Capture the cell that displays the provided text and extract its (x, y) central coordinate. 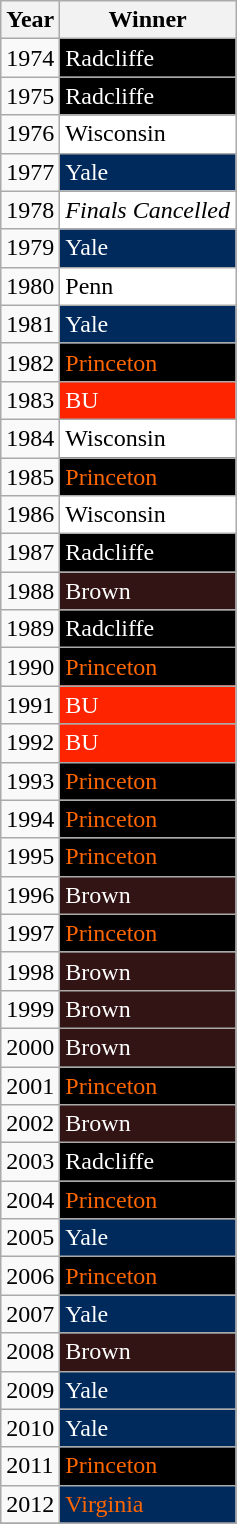
1993 (30, 781)
1994 (30, 819)
2005 (30, 1238)
2010 (30, 1428)
Finals Cancelled (148, 210)
1996 (30, 895)
2011 (30, 1466)
1991 (30, 705)
2006 (30, 1276)
1987 (30, 553)
1992 (30, 743)
1986 (30, 515)
2000 (30, 1047)
1981 (30, 324)
1985 (30, 477)
Year (30, 20)
1980 (30, 286)
2004 (30, 1200)
1976 (30, 134)
1999 (30, 1009)
1982 (30, 362)
1978 (30, 210)
Virginia (148, 1504)
1995 (30, 857)
1984 (30, 438)
2009 (30, 1390)
1983 (30, 400)
2007 (30, 1314)
2008 (30, 1352)
1979 (30, 248)
1997 (30, 933)
1977 (30, 172)
1998 (30, 971)
Penn (148, 286)
2012 (30, 1504)
1989 (30, 629)
2002 (30, 1124)
1975 (30, 96)
1990 (30, 667)
2003 (30, 1162)
2001 (30, 1085)
1974 (30, 58)
Winner (148, 20)
1988 (30, 591)
